Identify which cell holds the provided text, then report its (X, Y) central coordinate. 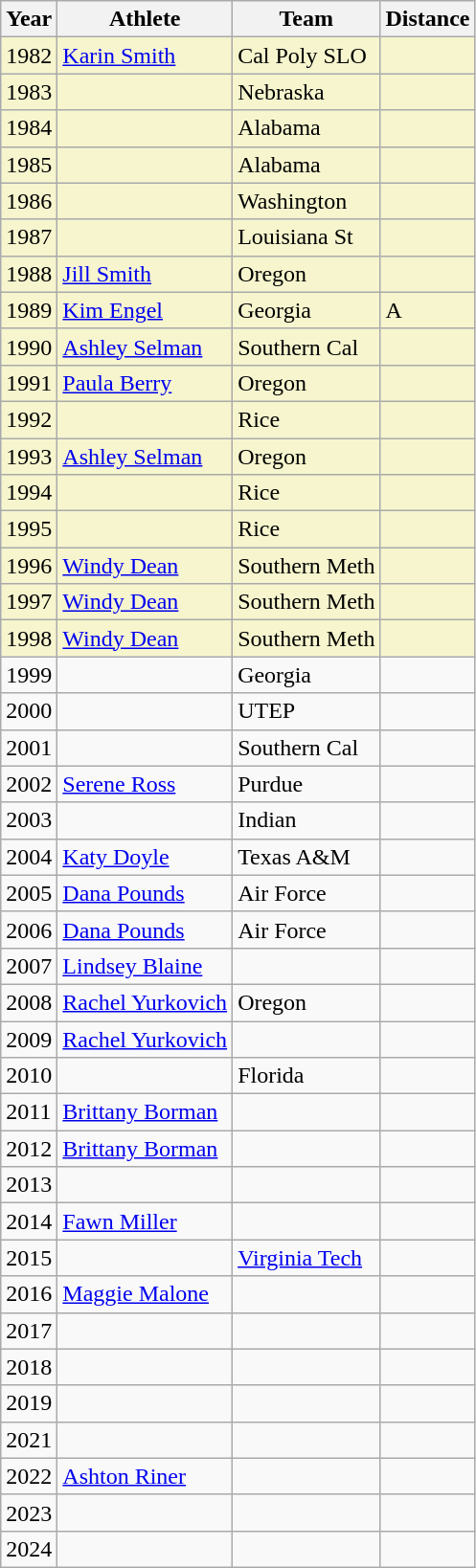
2003 (29, 820)
2009 (29, 1039)
Ashton Riner (146, 1476)
2015 (29, 1258)
2017 (29, 1331)
1991 (29, 383)
2019 (29, 1403)
2016 (29, 1294)
1997 (29, 602)
Florida (306, 1076)
2006 (29, 930)
1987 (29, 237)
Team (306, 19)
Athlete (146, 19)
2011 (29, 1112)
2005 (29, 893)
UTEP (306, 711)
Year (29, 19)
1986 (29, 201)
Lindsey Blaine (146, 966)
1998 (29, 638)
A (427, 310)
2021 (29, 1440)
Karin Smith (146, 56)
Fawn Miller (146, 1221)
2014 (29, 1221)
1993 (29, 457)
1982 (29, 56)
Washington (306, 201)
Jill Smith (146, 274)
2007 (29, 966)
2000 (29, 711)
1999 (29, 675)
2010 (29, 1076)
Purdue (306, 784)
Distance (427, 19)
Nebraska (306, 92)
Cal Poly SLO (306, 56)
Louisiana St (306, 237)
1994 (29, 493)
Serene Ross (146, 784)
1988 (29, 274)
Kim Engel (146, 310)
Texas A&M (306, 857)
1996 (29, 566)
2012 (29, 1149)
1984 (29, 128)
2004 (29, 857)
2023 (29, 1512)
1992 (29, 419)
2018 (29, 1367)
2013 (29, 1185)
Virginia Tech (306, 1258)
2008 (29, 1002)
1995 (29, 529)
1990 (29, 347)
2022 (29, 1476)
Katy Doyle (146, 857)
1983 (29, 92)
2002 (29, 784)
Paula Berry (146, 383)
1985 (29, 165)
2001 (29, 748)
2024 (29, 1549)
Indian (306, 820)
1989 (29, 310)
Maggie Malone (146, 1294)
